For the text-containing cell, return its midpoint in [x, y] coordinate format. 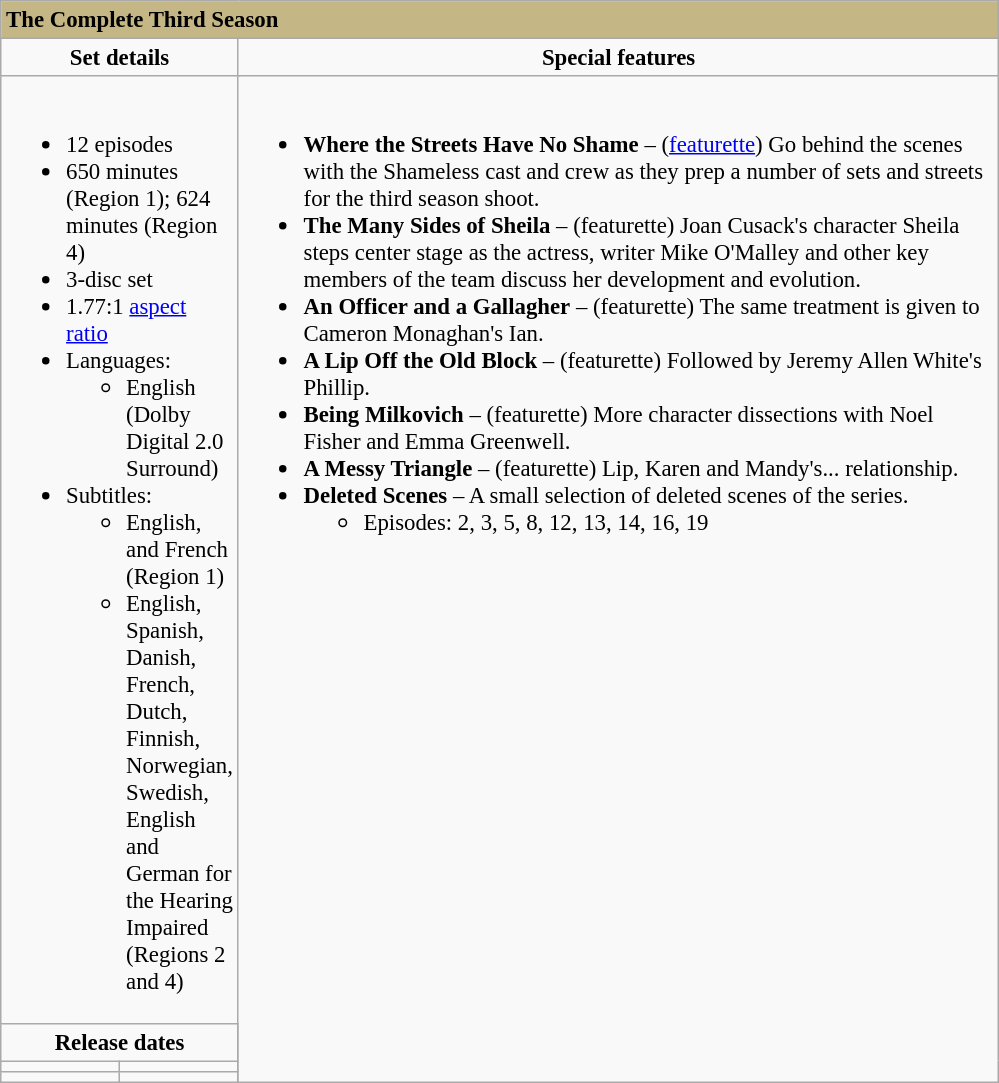
Special features [618, 58]
Set details [120, 58]
Release dates [120, 1042]
The Complete Third Season [500, 20]
